From the cell containing the given text, extract its center point as (X, Y) coordinate. 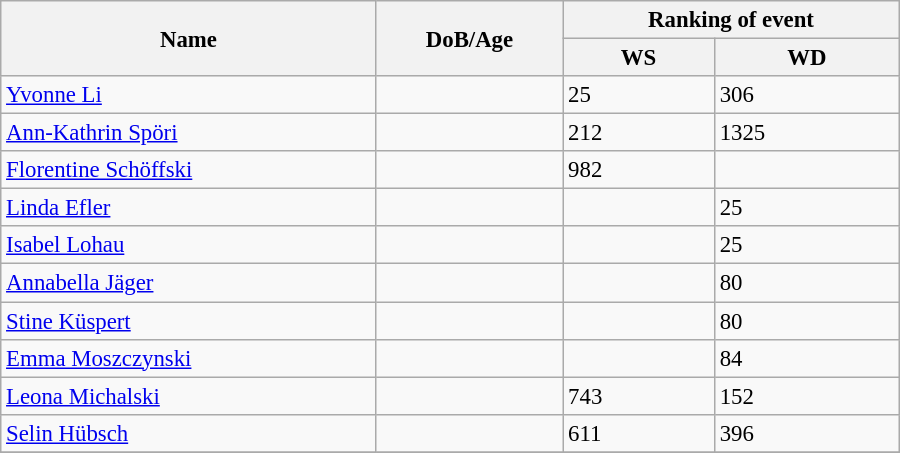
Yvonne Li (188, 95)
Selin Hübsch (188, 433)
Name (188, 38)
152 (806, 396)
Emma Moszczynski (188, 358)
Leona Michalski (188, 396)
743 (639, 396)
Linda Efler (188, 208)
982 (639, 170)
396 (806, 433)
WS (639, 58)
Ann-Kathrin Spöri (188, 133)
Annabella Jäger (188, 283)
WD (806, 58)
Ranking of event (731, 20)
611 (639, 433)
1325 (806, 133)
84 (806, 358)
DoB/Age (470, 38)
Stine Küspert (188, 321)
Florentine Schöffski (188, 170)
Isabel Lohau (188, 245)
212 (639, 133)
306 (806, 95)
